For the text-containing cell, return its midpoint in (X, Y) coordinate format. 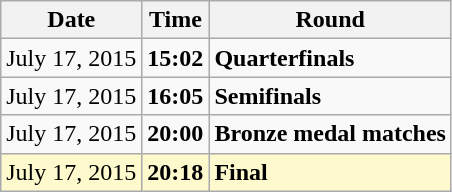
16:05 (176, 96)
Date (72, 20)
Bronze medal matches (330, 134)
20:18 (176, 172)
Semifinals (330, 96)
20:00 (176, 134)
Time (176, 20)
15:02 (176, 58)
Quarterfinals (330, 58)
Round (330, 20)
Final (330, 172)
